Return the [X, Y] coordinate for the center point of the cell that contains the specified text.  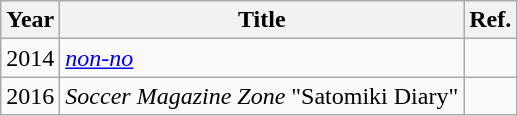
Soccer Magazine Zone "Satomiki Diary" [262, 96]
Title [262, 20]
non-no [262, 58]
2014 [30, 58]
Ref. [490, 20]
Year [30, 20]
2016 [30, 96]
